Return (X, Y) of the center of cell containing provided text 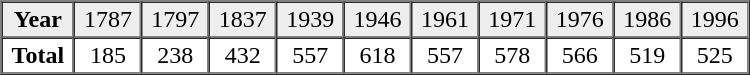
525 (715, 56)
Year (38, 20)
1787 (108, 20)
1837 (242, 20)
1797 (176, 20)
432 (242, 56)
1976 (580, 20)
1996 (715, 20)
1986 (646, 20)
1961 (444, 20)
1946 (378, 20)
Total (38, 56)
578 (512, 56)
1939 (310, 20)
566 (580, 56)
519 (646, 56)
238 (176, 56)
1971 (512, 20)
185 (108, 56)
618 (378, 56)
